Identify which cell holds the provided text, then report its (X, Y) central coordinate. 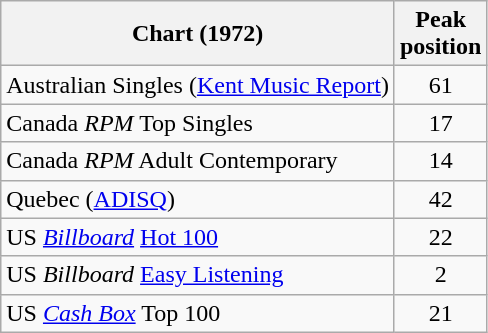
US Billboard Easy Listening (198, 275)
17 (440, 123)
US Cash Box Top 100 (198, 313)
21 (440, 313)
Peakposition (440, 34)
2 (440, 275)
Chart (1972) (198, 34)
42 (440, 199)
Canada RPM Top Singles (198, 123)
Quebec (ADISQ) (198, 199)
14 (440, 161)
Australian Singles (Kent Music Report) (198, 85)
US Billboard Hot 100 (198, 237)
Canada RPM Adult Contemporary (198, 161)
61 (440, 85)
22 (440, 237)
